Capture the cell that displays the provided text and extract its (x, y) central coordinate. 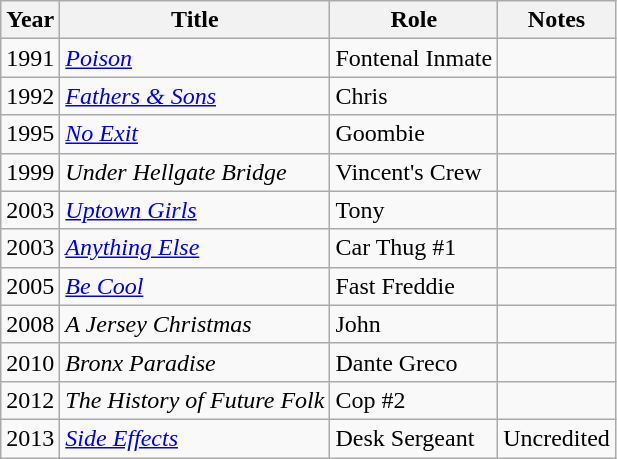
2008 (30, 324)
John (414, 324)
Tony (414, 210)
Uncredited (557, 438)
A Jersey Christmas (195, 324)
1991 (30, 58)
Title (195, 20)
No Exit (195, 134)
Fast Freddie (414, 286)
Chris (414, 96)
2012 (30, 400)
Fathers & Sons (195, 96)
2013 (30, 438)
Notes (557, 20)
Uptown Girls (195, 210)
Year (30, 20)
Goombie (414, 134)
Dante Greco (414, 362)
Vincent's Crew (414, 172)
Role (414, 20)
Poison (195, 58)
1999 (30, 172)
Be Cool (195, 286)
2005 (30, 286)
Fontenal Inmate (414, 58)
2010 (30, 362)
Cop #2 (414, 400)
Under Hellgate Bridge (195, 172)
1995 (30, 134)
Desk Sergeant (414, 438)
The History of Future Folk (195, 400)
1992 (30, 96)
Car Thug #1 (414, 248)
Bronx Paradise (195, 362)
Anything Else (195, 248)
Side Effects (195, 438)
